Return [X, Y] of the center of cell containing provided text 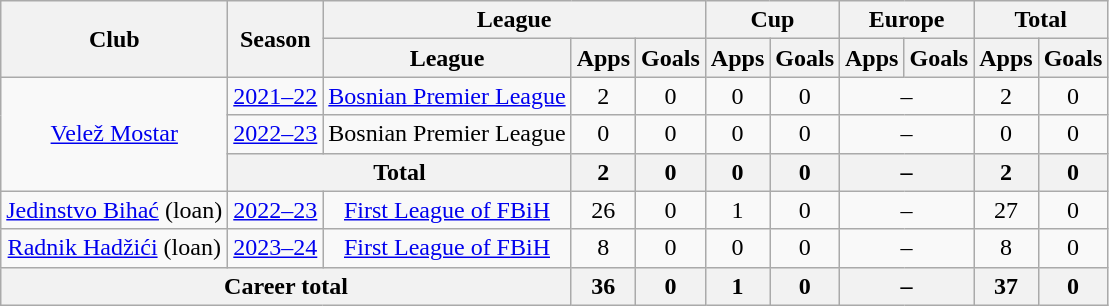
Season [276, 39]
Cup [772, 20]
2021–22 [276, 96]
Career total [286, 286]
Velež Mostar [114, 134]
2023–24 [276, 248]
37 [1006, 286]
Club [114, 39]
27 [1006, 210]
26 [603, 210]
Jedinstvo Bihać (loan) [114, 210]
Radnik Hadžići (loan) [114, 248]
36 [603, 286]
Europe [907, 20]
